Find where the given text appears and provide that cell's center as (x, y) coordinate. 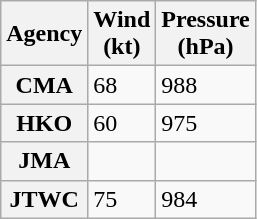
Wind(kt) (122, 34)
JTWC (44, 199)
CMA (44, 85)
984 (206, 199)
Agency (44, 34)
75 (122, 199)
JMA (44, 161)
60 (122, 123)
Pressure(hPa) (206, 34)
988 (206, 85)
68 (122, 85)
975 (206, 123)
HKO (44, 123)
